For the text-containing cell, return its midpoint in [x, y] coordinate format. 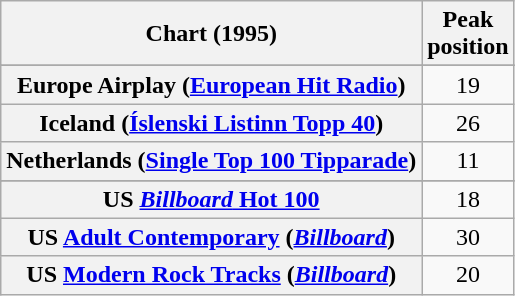
11 [468, 161]
Netherlands (Single Top 100 Tipparade) [212, 161]
18 [468, 199]
20 [468, 275]
26 [468, 123]
19 [468, 85]
US Billboard Hot 100 [212, 199]
Iceland (Íslenski Listinn Topp 40) [212, 123]
US Modern Rock Tracks (Billboard) [212, 275]
30 [468, 237]
US Adult Contemporary (Billboard) [212, 237]
Peakposition [468, 34]
Europe Airplay (European Hit Radio) [212, 85]
Chart (1995) [212, 34]
